Capture the cell that displays the provided text and extract its [X, Y] central coordinate. 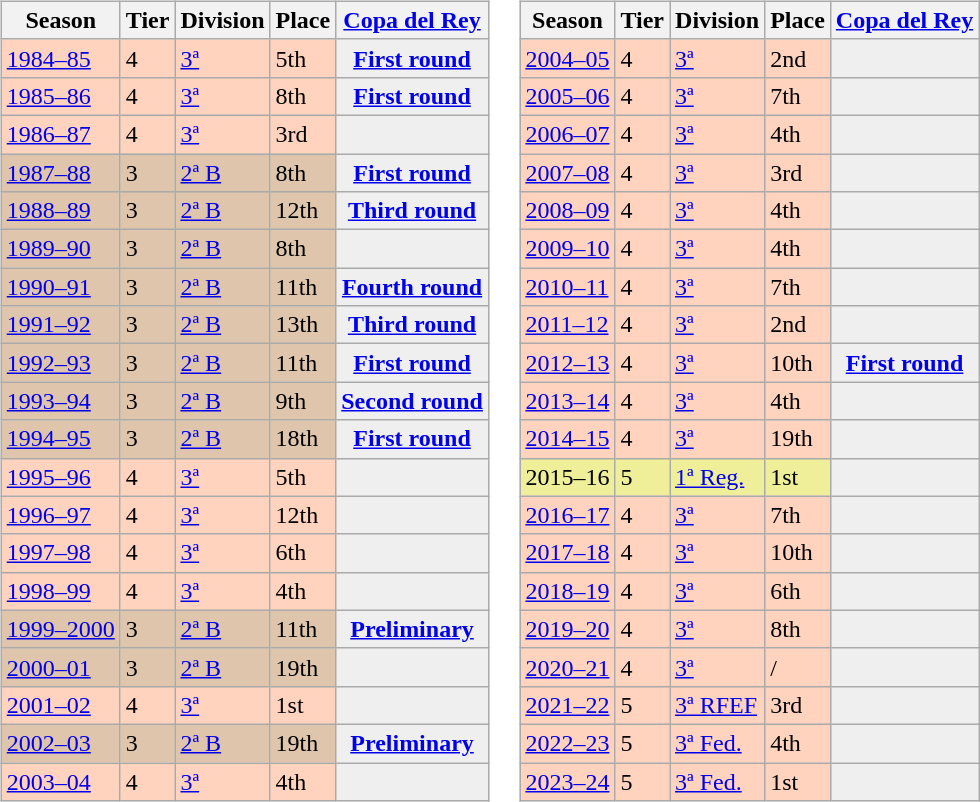
13th [303, 325]
1986–87 [60, 134]
2022–23 [568, 743]
2016–17 [568, 515]
1998–99 [60, 591]
Fourth round [412, 287]
1991–92 [60, 325]
1987–88 [60, 173]
18th [303, 439]
2005–06 [568, 96]
2001–02 [60, 705]
2023–24 [568, 781]
2008–09 [568, 211]
1988–89 [60, 211]
1984–85 [60, 58]
2003–04 [60, 781]
3ª RFEF [718, 705]
1994–95 [60, 439]
1993–94 [60, 401]
2006–07 [568, 134]
1ª Reg. [718, 477]
2017–18 [568, 553]
2014–15 [568, 439]
Second round [412, 401]
2013–14 [568, 401]
1997–98 [60, 553]
2012–13 [568, 363]
2004–05 [568, 58]
1989–90 [60, 249]
2007–08 [568, 173]
2015–16 [568, 477]
2009–10 [568, 249]
2010–11 [568, 287]
1990–91 [60, 287]
2021–22 [568, 705]
2020–21 [568, 667]
1992–93 [60, 363]
2018–19 [568, 591]
2019–20 [568, 629]
1999–2000 [60, 629]
2011–12 [568, 325]
1985–86 [60, 96]
2000–01 [60, 667]
2002–03 [60, 743]
1996–97 [60, 515]
1995–96 [60, 477]
9th [303, 401]
/ [798, 667]
